From the cell containing the given text, extract its center point as [x, y] coordinate. 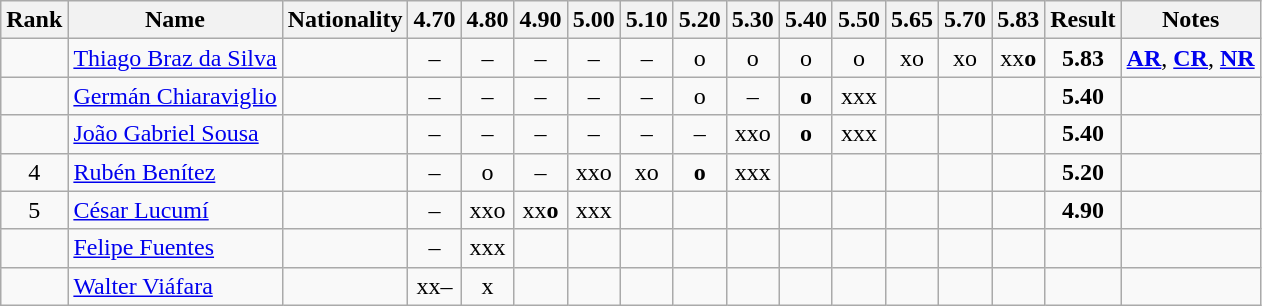
5.10 [646, 20]
5.50 [858, 20]
5.00 [594, 20]
Name [175, 20]
5 [34, 210]
João Gabriel Sousa [175, 134]
Rubén Benítez [175, 172]
Nationality [345, 20]
Rank [34, 20]
Result [1083, 20]
Germán Chiaraviglio [175, 96]
Felipe Fuentes [175, 248]
César Lucumí [175, 210]
x [488, 286]
5.70 [966, 20]
Thiago Braz da Silva [175, 58]
4.80 [488, 20]
AR, CR, NR [1190, 58]
4.70 [434, 20]
5.65 [912, 20]
4 [34, 172]
Notes [1190, 20]
Walter Viáfara [175, 286]
5.30 [752, 20]
xx– [434, 286]
